Detect which cell encompasses the target text, then output its (X, Y) center coordinate. 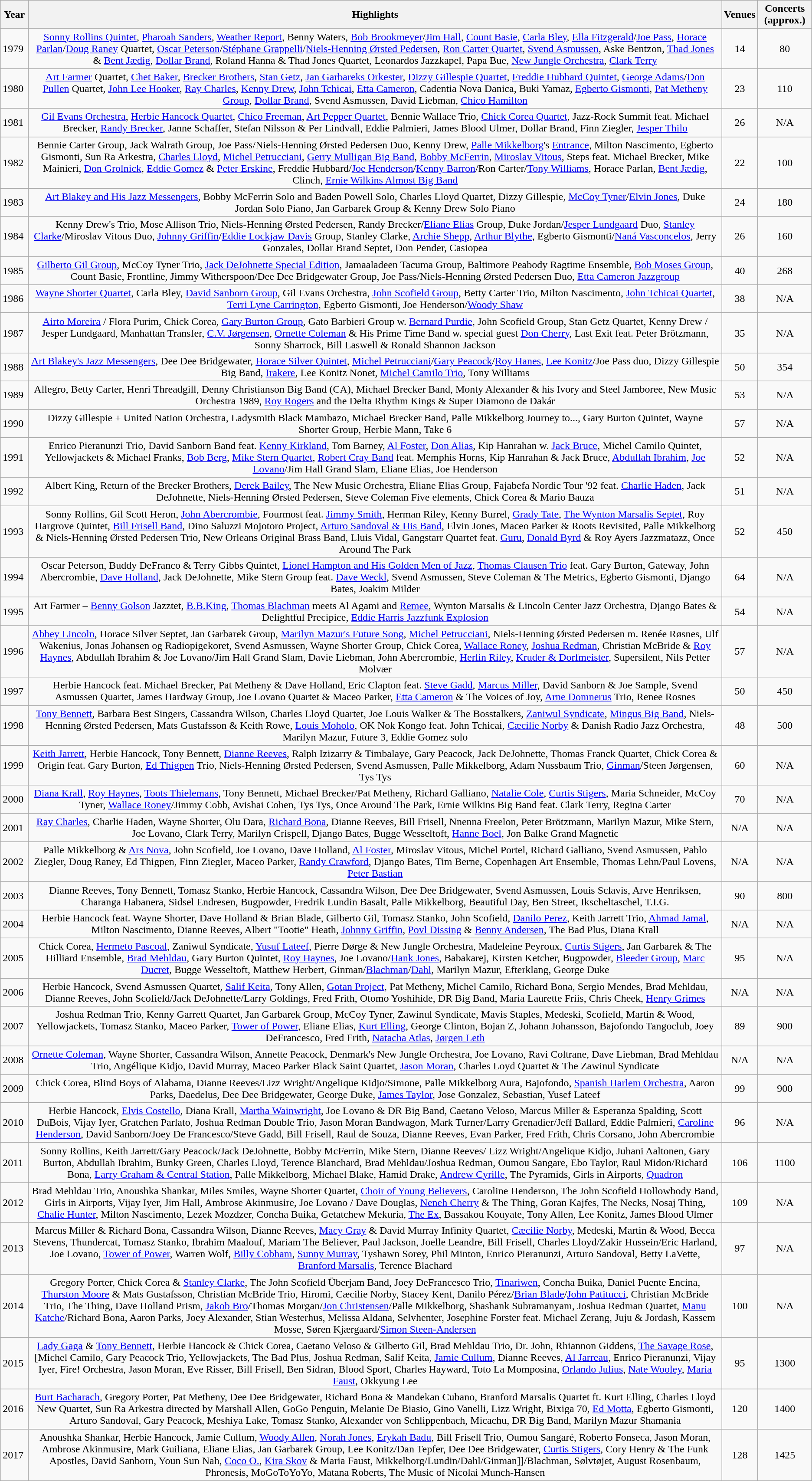
90 (740, 895)
1993 (15, 532)
500 (785, 725)
1997 (15, 691)
2011 (15, 1163)
1990 (15, 423)
109 (740, 1202)
2008 (15, 1060)
2002 (15, 862)
Venues (740, 15)
2014 (15, 1306)
2005 (15, 958)
64 (740, 577)
1425 (785, 1455)
354 (785, 367)
53 (740, 395)
1981 (15, 122)
2009 (15, 1089)
1991 (15, 458)
23 (740, 88)
2003 (15, 895)
1982 (15, 162)
35 (740, 333)
96 (740, 1123)
1985 (15, 271)
2006 (15, 992)
14 (740, 49)
1996 (15, 652)
2010 (15, 1123)
110 (785, 88)
1989 (15, 395)
106 (740, 1163)
2017 (15, 1455)
1979 (15, 49)
Highlights (375, 15)
80 (785, 49)
51 (740, 492)
2000 (15, 799)
2007 (15, 1026)
89 (740, 1026)
60 (740, 765)
2004 (15, 924)
1984 (15, 236)
2015 (15, 1363)
160 (785, 236)
Year (15, 15)
2013 (15, 1248)
1995 (15, 612)
268 (785, 271)
1992 (15, 492)
128 (740, 1455)
22 (740, 162)
40 (740, 271)
800 (785, 895)
38 (740, 298)
99 (740, 1089)
120 (740, 1409)
1999 (15, 765)
1998 (15, 725)
2016 (15, 1409)
1100 (785, 1163)
1980 (15, 88)
1994 (15, 577)
2001 (15, 828)
180 (785, 202)
48 (740, 725)
1300 (785, 1363)
1983 (15, 202)
1987 (15, 333)
1986 (15, 298)
24 (740, 202)
54 (740, 612)
97 (740, 1248)
1400 (785, 1409)
Concerts (approx.) (785, 15)
2012 (15, 1202)
70 (740, 799)
1988 (15, 367)
